Extract the [x, y] coordinate from the center of the cell holding the provided text.  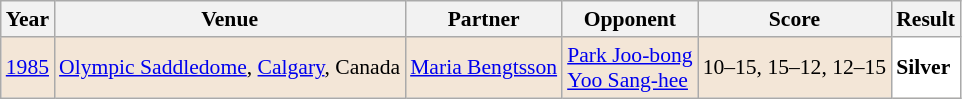
Year [28, 19]
1985 [28, 68]
Park Joo-bong Yoo Sang-hee [630, 68]
Maria Bengtsson [484, 68]
Result [926, 19]
Silver [926, 68]
10–15, 15–12, 12–15 [795, 68]
Opponent [630, 19]
Olympic Saddledome, Calgary, Canada [230, 68]
Venue [230, 19]
Partner [484, 19]
Score [795, 19]
